Find where the given text appears and provide that cell's center as [X, Y] coordinate. 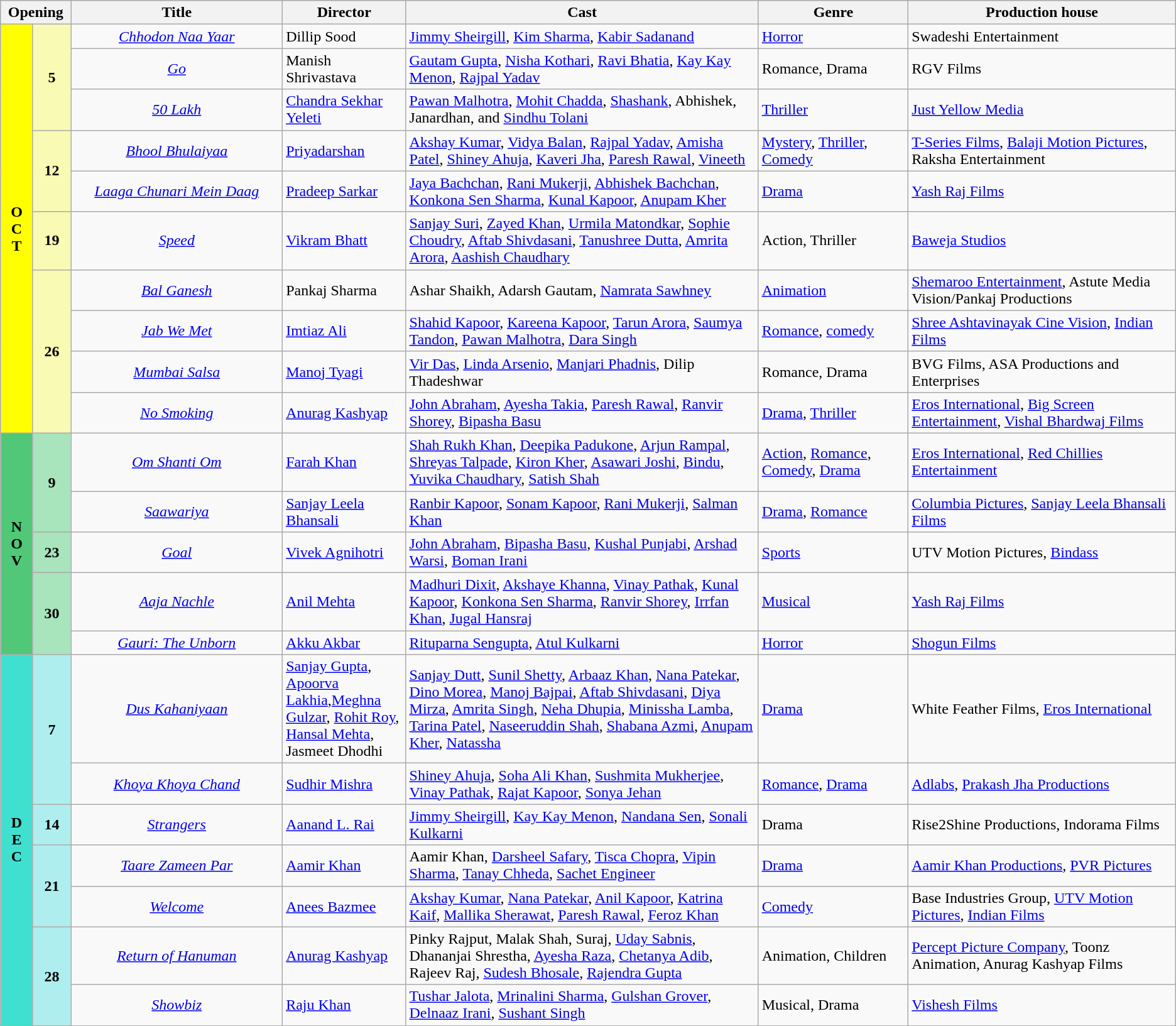
26 [52, 351]
John Abraham, Ayesha Takia, Paresh Rawal, Ranvir Shorey, Bipasha Basu [582, 412]
Goal [177, 553]
Swadeshi Entertainment [1042, 36]
Priyadarshan [344, 151]
Action, Thriller [833, 241]
Gautam Gupta, Nisha Kothari, Ravi Bhatia, Kay Kay Menon, Rajpal Yadav [582, 69]
Title [177, 13]
Speed [177, 241]
Akku Akbar [344, 643]
Anil Mehta [344, 602]
Aanand L. Rai [344, 824]
Shemaroo Entertainment, Astute Media Vision/Pankaj Productions [1042, 290]
Animation [833, 290]
Columbia Pictures, Sanjay Leela Bhansali Films [1042, 511]
50 Lakh [177, 109]
Jimmy Sheirgill, Kay Kay Menon, Nandana Sen, Sonali Kulkarni [582, 824]
No Smoking [177, 412]
Sanjay Suri, Zayed Khan, Urmila Matondkar, Sophie Choudry, Aftab Shivdasani, Tanushree Dutta, Amrita Arora, Aashish Chaudhary [582, 241]
Genre [833, 13]
Pankaj Sharma [344, 290]
Taare Zameen Par [177, 866]
Shah Rukh Khan, Deepika Padukone, Arjun Rampal, Shreyas Talpade, Kiron Kher, Asawari Joshi, Bindu, Yuvika Chaudhary, Satish Shah [582, 462]
Welcome [177, 906]
White Feather Films, Eros International [1042, 709]
Adlabs, Prakash Jha Productions [1042, 784]
Gauri: The Unborn [177, 643]
Go [177, 69]
Mumbai Salsa [177, 372]
Musical, Drama [833, 1005]
Director [344, 13]
Aaja Nachle [177, 602]
Bhool Bhulaiyaa [177, 151]
Vir Das, Linda Arsenio, Manjari Phadnis, Dilip Thadeshwar [582, 372]
Bal Ganesh [177, 290]
Comedy [833, 906]
Shiney Ahuja, Soha Ali Khan, Sushmita Mukherjee, Vinay Pathak, Rajat Kapoor, Sonya Jehan [582, 784]
Rise2Shine Productions, Indorama Films [1042, 824]
Dillip Sood [344, 36]
RGV Films [1042, 69]
DEC [16, 840]
Chandra Sekhar Yeleti [344, 109]
Pinky Rajput, Malak Shah, Suraj, Uday Sabnis, Dhananjai Shrestha, Ayesha Raza, Chetanya Adib, Rajeev Raj, Sudesh Bhosale, Rajendra Gupta [582, 956]
Production house [1042, 13]
Manoj Tyagi [344, 372]
John Abraham, Bipasha Basu, Kushal Punjabi, Arshad Warsi, Boman Irani [582, 553]
Sanjay Leela Bhansali [344, 511]
Jab We Met [177, 330]
12 [52, 171]
Cast [582, 13]
Khoya Khoya Chand [177, 784]
Chhodon Naa Yaar [177, 36]
14 [52, 824]
Aamir Khan, Darsheel Safary, Tisca Chopra, Vipin Sharma, Tanay Chheda, Sachet Engineer [582, 866]
21 [52, 886]
Drama, Thriller [833, 412]
Romance, comedy [833, 330]
Manish Shrivastava [344, 69]
Baweja Studios [1042, 241]
Mystery, Thriller, Comedy [833, 151]
UTV Motion Pictures, Bindass [1042, 553]
Farah Khan [344, 462]
OCT [16, 229]
Pradeep Sarkar [344, 191]
Base Industries Group, UTV Motion Pictures, Indian Films [1042, 906]
Akshay Kumar, Nana Patekar, Anil Kapoor, Katrina Kaif, Mallika Sherawat, Paresh Rawal, Feroz Khan [582, 906]
Ashar Shaikh, Adarsh Gautam, Namrata Sawhney [582, 290]
Showbiz [177, 1005]
19 [52, 241]
5 [52, 77]
Vivek Agnihotri [344, 553]
30 [52, 614]
Akshay Kumar, Vidya Balan, Rajpal Yadav, Amisha Patel, Shiney Ahuja, Kaveri Jha, Paresh Rawal, Vineeth [582, 151]
Raju Khan [344, 1005]
Ranbir Kapoor, Sonam Kapoor, Rani Mukerji, Salman Khan [582, 511]
23 [52, 553]
Drama, Romance [833, 511]
Aamir Khan Productions, PVR Pictures [1042, 866]
Imtiaz Ali [344, 330]
Eros International, Big Screen Entertainment, Vishal Bhardwaj Films [1042, 412]
Laaga Chunari Mein Daag [177, 191]
NOV [16, 543]
Tushar Jalota, Mrinalini Sharma, Gulshan Grover, Delnaaz Irani, Sushant Singh [582, 1005]
Musical [833, 602]
Sudhir Mishra [344, 784]
Action, Romance, Comedy, Drama [833, 462]
Aamir Khan [344, 866]
Percept Picture Company, Toonz Animation, Anurag Kashyap Films [1042, 956]
9 [52, 483]
Anees Bazmee [344, 906]
T-Series Films, Balaji Motion Pictures, Raksha Entertainment [1042, 151]
Sports [833, 553]
Sanjay Gupta, Apoorva Lakhia,Meghna Gulzar, Rohit Roy, Hansal Mehta, Jasmeet Dhodhi [344, 709]
BVG Films, ASA Productions and Enterprises [1042, 372]
Pawan Malhotra, Mohit Chadda, Shashank, Abhishek, Janardhan, and Sindhu Tolani [582, 109]
Jimmy Sheirgill, Kim Sharma, Kabir Sadanand [582, 36]
Om Shanti Om [177, 462]
Vishesh Films [1042, 1005]
7 [52, 729]
Jaya Bachchan, Rani Mukerji, Abhishek Bachchan, Konkona Sen Sharma, Kunal Kapoor, Anupam Kher [582, 191]
Opening [36, 13]
Animation, Children [833, 956]
Vikram Bhatt [344, 241]
Shree Ashtavinayak Cine Vision, Indian Films [1042, 330]
Just Yellow Media [1042, 109]
Eros International, Red Chillies Entertainment [1042, 462]
Thriller [833, 109]
Dus Kahaniyaan [177, 709]
Saawariya [177, 511]
Shahid Kapoor, Kareena Kapoor, Tarun Arora, Saumya Tandon, Pawan Malhotra, Dara Singh [582, 330]
Madhuri Dixit, Akshaye Khanna, Vinay Pathak, Kunal Kapoor, Konkona Sen Sharma, Ranvir Shorey, Irrfan Khan, Jugal Hansraj [582, 602]
Rituparna Sengupta, Atul Kulkarni [582, 643]
28 [52, 976]
Strangers [177, 824]
Shogun Films [1042, 643]
Return of Hanuman [177, 956]
